Pinpoint the cell where the given text exists, returning its [X, Y] midpoint coordinate. 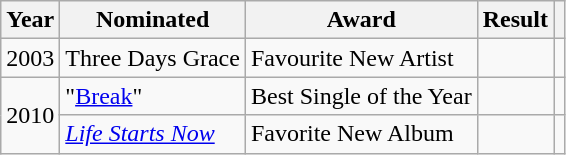
Three Days Grace [153, 58]
"Break" [153, 96]
Favourite New Artist [361, 58]
Life Starts Now [153, 134]
Favorite New Album [361, 134]
Award [361, 20]
2003 [30, 58]
Year [30, 20]
Nominated [153, 20]
Result [515, 20]
Best Single of the Year [361, 96]
2010 [30, 115]
